Scan for the cell matching the given text and deliver its (x, y) coordinate at center. 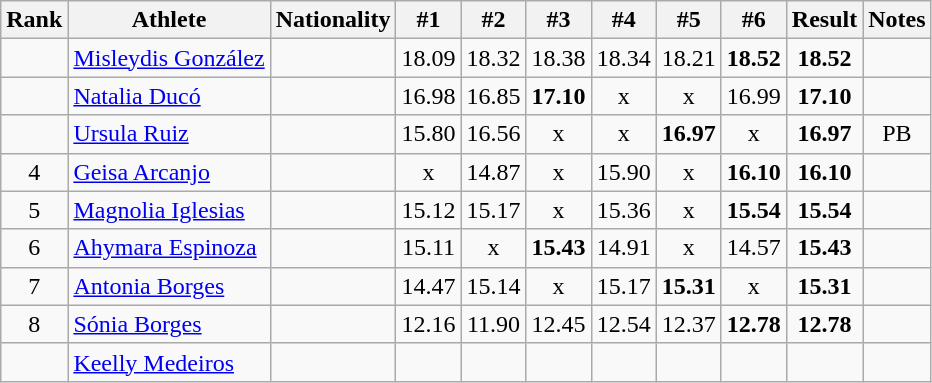
16.99 (754, 96)
4 (34, 172)
18.09 (428, 58)
Nationality (333, 20)
7 (34, 286)
#4 (624, 20)
#1 (428, 20)
Result (824, 20)
Sónia Borges (169, 324)
14.91 (624, 248)
Ursula Ruiz (169, 134)
15.14 (494, 286)
6 (34, 248)
18.32 (494, 58)
Rank (34, 20)
15.80 (428, 134)
15.12 (428, 210)
8 (34, 324)
Magnolia Iglesias (169, 210)
#2 (494, 20)
5 (34, 210)
#6 (754, 20)
Antonia Borges (169, 286)
15.11 (428, 248)
12.54 (624, 324)
Keelly Medeiros (169, 362)
Geisa Arcanjo (169, 172)
18.21 (688, 58)
Natalia Ducó (169, 96)
14.87 (494, 172)
#3 (558, 20)
11.90 (494, 324)
12.16 (428, 324)
16.56 (494, 134)
14.47 (428, 286)
15.90 (624, 172)
18.38 (558, 58)
PB (897, 134)
15.36 (624, 210)
12.37 (688, 324)
Misleydis González (169, 58)
12.45 (558, 324)
14.57 (754, 248)
Athlete (169, 20)
16.85 (494, 96)
Notes (897, 20)
18.34 (624, 58)
16.98 (428, 96)
#5 (688, 20)
Ahymara Espinoza (169, 248)
